Identify which cell holds the provided text, then report its [x, y] central coordinate. 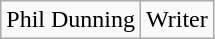
Writer [178, 20]
Phil Dunning [71, 20]
